Return the [X, Y] coordinate for the center point of the cell that contains the specified text.  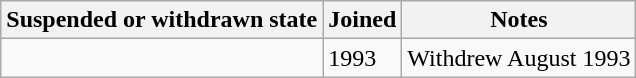
1993 [362, 58]
Withdrew August 1993 [519, 58]
Notes [519, 20]
Suspended or withdrawn state [162, 20]
Joined [362, 20]
